Output the [X, Y] coordinate of the center of the cell containing the given text.  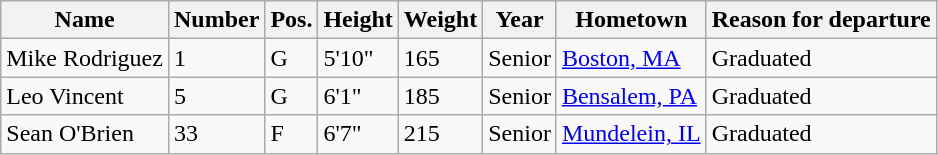
165 [440, 58]
1 [216, 58]
Mike Rodriguez [85, 58]
185 [440, 96]
Sean O'Brien [85, 134]
5 [216, 96]
Height [358, 20]
Mundelein, IL [631, 134]
Name [85, 20]
33 [216, 134]
6'7" [358, 134]
Year [520, 20]
Reason for departure [821, 20]
Hometown [631, 20]
Bensalem, PA [631, 96]
Number [216, 20]
Weight [440, 20]
5'10" [358, 58]
6'1" [358, 96]
F [292, 134]
215 [440, 134]
Pos. [292, 20]
Boston, MA [631, 58]
Leo Vincent [85, 96]
